Find where the given text appears and provide that cell's center as [X, Y] coordinate. 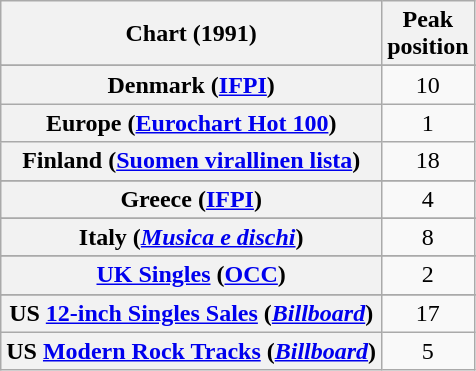
Italy (Musica e dischi) [192, 237]
Europe (Eurochart Hot 100) [192, 123]
Denmark (IFPI) [192, 85]
18 [428, 161]
Chart (1991) [192, 34]
2 [428, 275]
Greece (IFPI) [192, 199]
10 [428, 85]
US Modern Rock Tracks (Billboard) [192, 351]
4 [428, 199]
5 [428, 351]
US 12-inch Singles Sales (Billboard) [192, 313]
1 [428, 123]
Peakposition [428, 34]
UK Singles (OCC) [192, 275]
Finland (Suomen virallinen lista) [192, 161]
17 [428, 313]
8 [428, 237]
